Find where the given text appears and provide that cell's center as (x, y) coordinate. 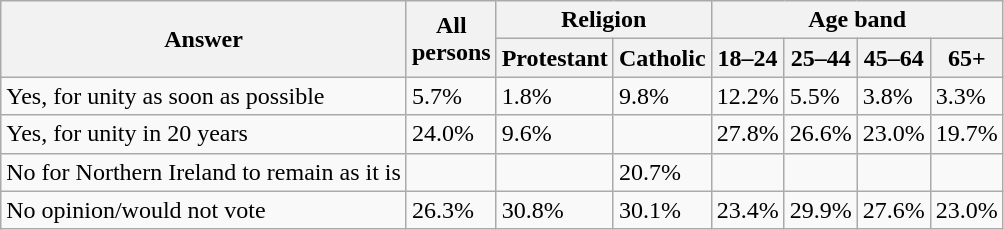
Age band (857, 20)
26.6% (820, 134)
5.5% (820, 96)
Catholic (662, 58)
29.9% (820, 210)
30.8% (554, 210)
Allpersons (451, 39)
Yes, for unity in 20 years (204, 134)
65+ (966, 58)
Religion (604, 20)
18–24 (748, 58)
9.6% (554, 134)
3.3% (966, 96)
9.8% (662, 96)
27.6% (894, 210)
No for Northern Ireland to remain as it is (204, 172)
23.4% (748, 210)
19.7% (966, 134)
20.7% (662, 172)
5.7% (451, 96)
Answer (204, 39)
Yes, for unity as soon as possible (204, 96)
No opinion/would not vote (204, 210)
25–44 (820, 58)
24.0% (451, 134)
1.8% (554, 96)
Protestant (554, 58)
3.8% (894, 96)
12.2% (748, 96)
27.8% (748, 134)
30.1% (662, 210)
26.3% (451, 210)
45–64 (894, 58)
